Search for the cell housing the specified text and yield its [x, y] center coordinate. 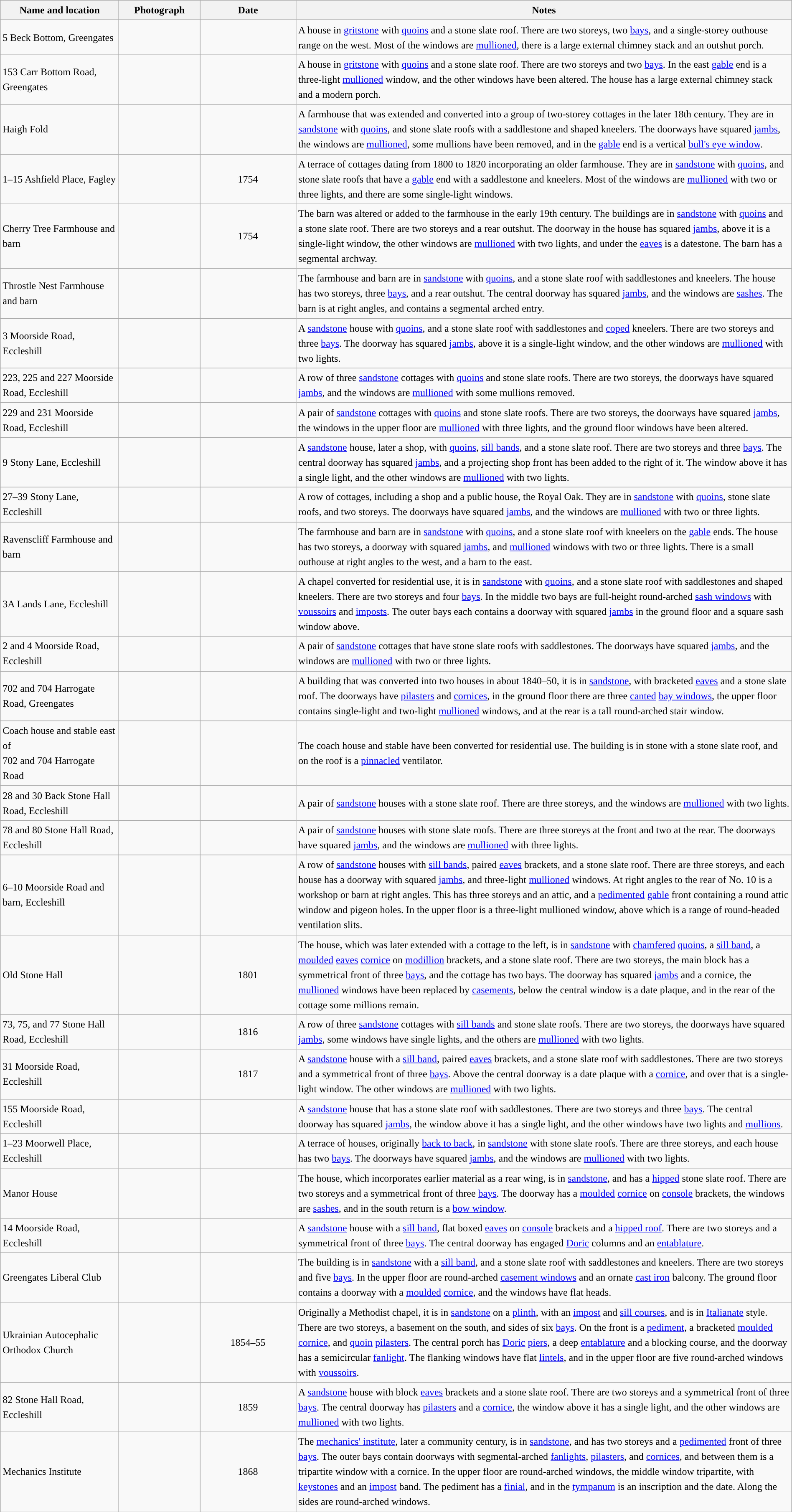
3A Lands Lane, Eccleshill [60, 604]
1868 [248, 1472]
Notes [544, 10]
3 Moorside Road, Eccleshill [60, 343]
Haigh Fold [60, 129]
Coach house and stable east of702 and 704 Harrogate Road [60, 753]
1801 [248, 975]
82 Stone Hall Road, Eccleshill [60, 1408]
155 Moorside Road, Eccleshill [60, 1116]
1816 [248, 1032]
223, 225 and 227 Moorside Road, Eccleshill [60, 385]
Throstle Nest Farmhouse and barn [60, 293]
27–39 Stony Lane, Eccleshill [60, 505]
1859 [248, 1408]
6–10 Moorside Road and barn, Eccleshill [60, 895]
2 and 4 Moorside Road, Eccleshill [60, 654]
Date [248, 10]
28 and 30 Back Stone Hall Road, Eccleshill [60, 803]
Manor House [60, 1193]
Old Stone Hall [60, 975]
Ukrainian Autocephalic Orthodox Church [60, 1342]
14 Moorside Road, Eccleshill [60, 1235]
1854–55 [248, 1342]
702 and 704 Harrogate Road, Greengates [60, 696]
73, 75, and 77 Stone Hall Road, Eccleshill [60, 1032]
1–23 Moorwell Place, Eccleshill [60, 1151]
Ravenscliff Farmhouse and barn [60, 547]
9 Stony Lane, Eccleshill [60, 462]
5 Beck Bottom, Greengates [60, 38]
1–15 Ashfield Place, Fagley [60, 179]
Photograph [160, 10]
31 Moorside Road, Eccleshill [60, 1074]
Name and location [60, 10]
1817 [248, 1074]
Greengates Liberal Club [60, 1277]
Cherry Tree Farmhouse and barn [60, 236]
Mechanics Institute [60, 1472]
A pair of sandstone houses with a stone slate roof. There are three storeys, and the windows are mullioned with two lights. [544, 803]
153 Carr Bottom Road, Greengates [60, 79]
78 and 80 Stone Hall Road, Eccleshill [60, 838]
229 and 231 Moorside Road, Eccleshill [60, 420]
